Output the (X, Y) coordinate of the center of the cell containing the given text.  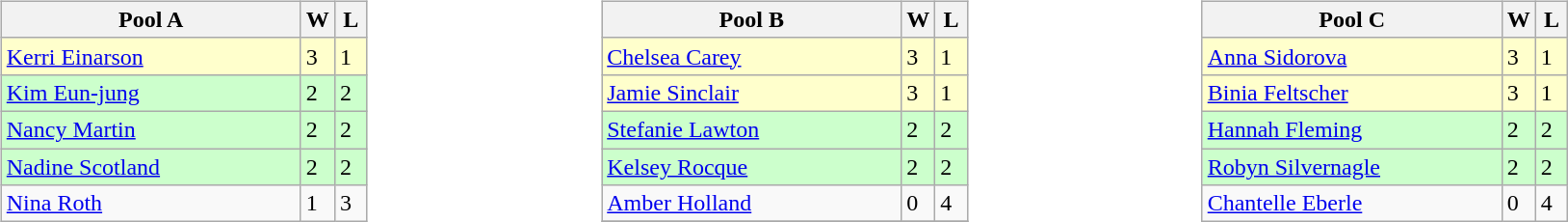
Robyn Silvernagle (1352, 167)
Anna Sidorova (1352, 56)
Chelsea Carey (751, 56)
Nadine Scotland (150, 167)
Pool C (1352, 19)
Amber Holland (751, 204)
Hannah Fleming (1352, 129)
Pool A (150, 19)
Chantelle Eberle (1352, 204)
Stefanie Lawton (751, 129)
Binia Feltscher (1352, 93)
Kelsey Rocque (751, 167)
Kerri Einarson (150, 56)
Nancy Martin (150, 129)
Nina Roth (150, 204)
Kim Eun-jung (150, 93)
Pool B (751, 19)
Jamie Sinclair (751, 93)
